Locate the cell with the specified text and output its [x, y] center coordinate. 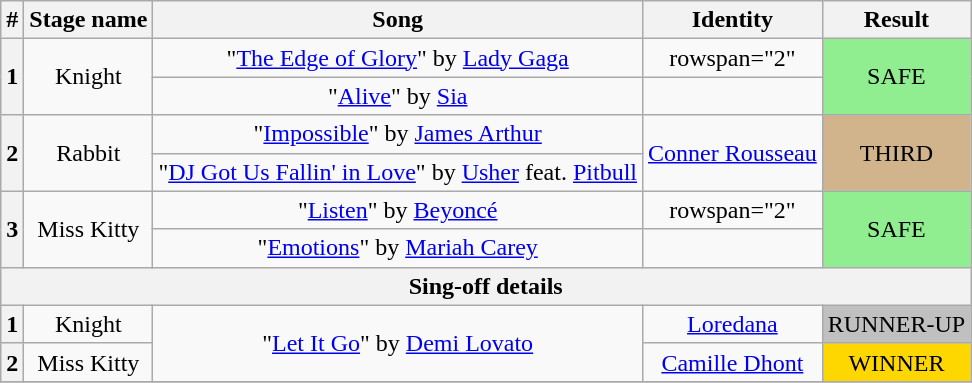
Stage name [88, 20]
Result [896, 20]
RUNNER-UP [896, 324]
3 [12, 229]
"DJ Got Us Fallin' in Love" by Usher feat. Pitbull [398, 172]
WINNER [896, 362]
Identity [733, 20]
Conner Rousseau [733, 153]
"Let It Go" by Demi Lovato [398, 343]
"Listen" by Beyoncé [398, 210]
Loredana [733, 324]
"Impossible" by James Arthur [398, 134]
"The Edge of Glory" by Lady Gaga [398, 58]
"Alive" by Sia [398, 96]
Song [398, 20]
Rabbit [88, 153]
Camille Dhont [733, 362]
# [12, 20]
Sing-off details [486, 286]
THIRD [896, 153]
"Emotions" by Mariah Carey [398, 248]
